Output the [X, Y] coordinate of the center of the cell containing the given text.  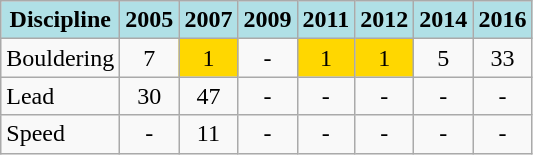
Speed [60, 134]
2005 [150, 20]
Discipline [60, 20]
33 [502, 58]
11 [208, 134]
2009 [268, 20]
2014 [444, 20]
2016 [502, 20]
30 [150, 96]
Lead [60, 96]
7 [150, 58]
2011 [326, 20]
5 [444, 58]
47 [208, 96]
2007 [208, 20]
Bouldering [60, 58]
2012 [384, 20]
